Extract the [x, y] coordinate from the center of the cell holding the provided text.  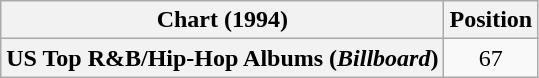
US Top R&B/Hip-Hop Albums (Billboard) [222, 58]
67 [491, 58]
Position [491, 20]
Chart (1994) [222, 20]
